Locate the cell with the specified text and output its [x, y] center coordinate. 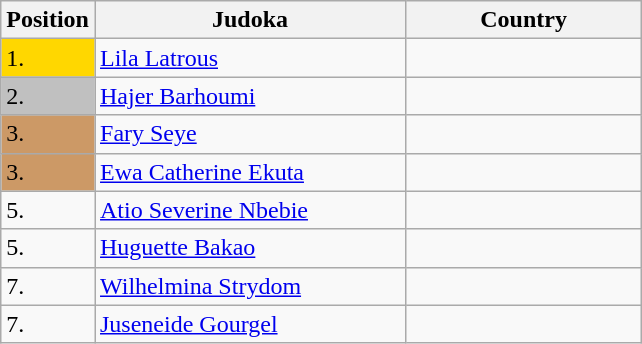
Judoka [250, 20]
Ewa Catherine Ekuta [250, 172]
1. [48, 58]
2. [48, 96]
Lila Latrous [250, 58]
Wilhelmina Strydom [250, 286]
Country [524, 20]
Fary Seye [250, 134]
Hajer Barhoumi [250, 96]
Position [48, 20]
Atio Severine Nbebie [250, 210]
Juseneide Gourgel [250, 324]
Huguette Bakao [250, 248]
